Identify which cell holds the provided text, then report its (x, y) central coordinate. 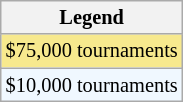
$10,000 tournaments (92, 85)
$75,000 tournaments (92, 51)
Legend (92, 17)
